Output the [X, Y] coordinate of the center of the cell containing the given text.  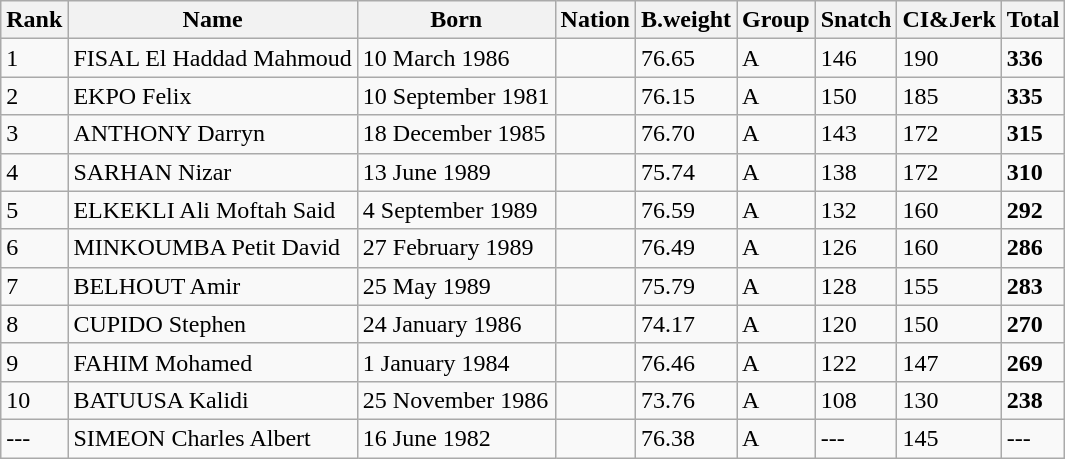
SARHAN Nizar [212, 172]
76.15 [686, 96]
286 [1033, 248]
13 June 1989 [456, 172]
1 [34, 58]
269 [1033, 362]
76.38 [686, 438]
Snatch [856, 20]
Name [212, 20]
76.70 [686, 134]
155 [949, 286]
10 [34, 400]
76.65 [686, 58]
190 [949, 58]
9 [34, 362]
Total [1033, 20]
120 [856, 324]
3 [34, 134]
EKPO Felix [212, 96]
25 November 1986 [456, 400]
270 [1033, 324]
ANTHONY Darryn [212, 134]
25 May 1989 [456, 286]
238 [1033, 400]
108 [856, 400]
8 [34, 324]
BELHOUT Amir [212, 286]
283 [1033, 286]
74.17 [686, 324]
122 [856, 362]
10 September 1981 [456, 96]
6 [34, 248]
75.74 [686, 172]
126 [856, 248]
76.49 [686, 248]
4 [34, 172]
Born [456, 20]
128 [856, 286]
Rank [34, 20]
335 [1033, 96]
24 January 1986 [456, 324]
FISAL El Haddad Mahmoud [212, 58]
292 [1033, 210]
18 December 1985 [456, 134]
143 [856, 134]
Group [776, 20]
76.59 [686, 210]
310 [1033, 172]
CUPIDO Stephen [212, 324]
76.46 [686, 362]
5 [34, 210]
Nation [595, 20]
2 [34, 96]
B.weight [686, 20]
27 February 1989 [456, 248]
146 [856, 58]
MINKOUMBA Petit David [212, 248]
SIMEON Charles Albert [212, 438]
BATUUSA Kalidi [212, 400]
336 [1033, 58]
145 [949, 438]
CI&Jerk [949, 20]
130 [949, 400]
7 [34, 286]
147 [949, 362]
16 June 1982 [456, 438]
10 March 1986 [456, 58]
4 September 1989 [456, 210]
75.79 [686, 286]
132 [856, 210]
ELKEKLI Ali Moftah Said [212, 210]
138 [856, 172]
315 [1033, 134]
73.76 [686, 400]
185 [949, 96]
1 January 1984 [456, 362]
FAHIM Mohamed [212, 362]
